Determine the (X, Y) coordinate at the center of the cell enclosing the given text.  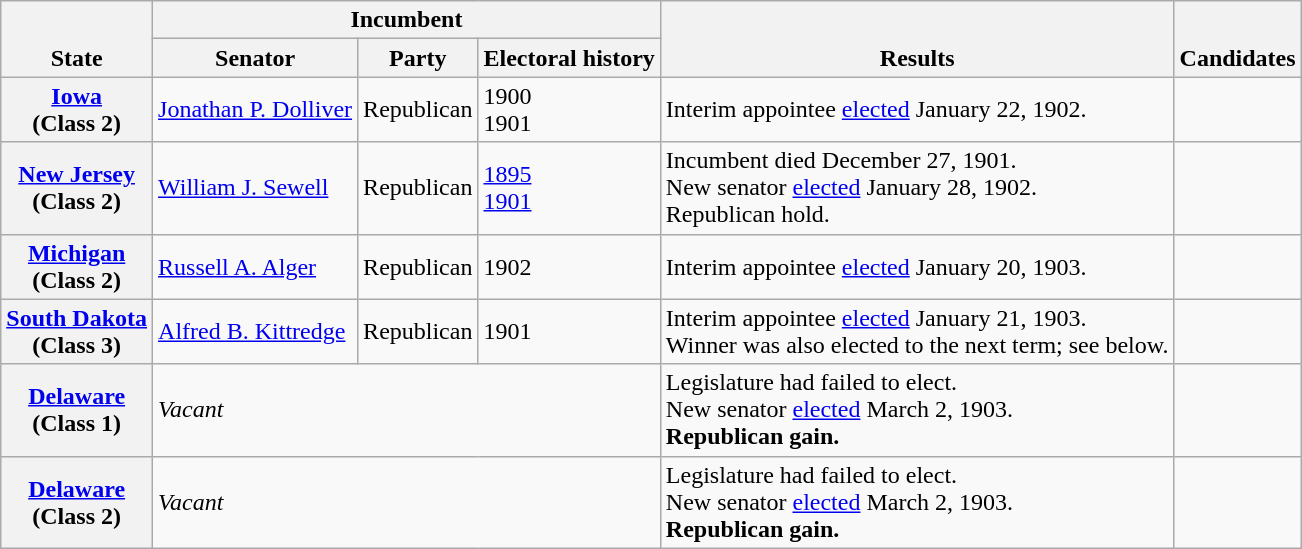
Party (418, 58)
Michigan(Class 2) (77, 266)
Delaware(Class 1) (77, 410)
Russell A. Alger (256, 266)
Delaware(Class 2) (77, 502)
State (77, 39)
William J. Sewell (256, 188)
1900 1901 (569, 110)
Electoral history (569, 58)
1902 (569, 266)
Interim appointee elected January 21, 1903.Winner was also elected to the next term; see below. (917, 332)
Alfred B. Kittredge (256, 332)
Interim appointee elected January 20, 1903. (917, 266)
1901 (569, 332)
18951901 (569, 188)
Jonathan P. Dolliver (256, 110)
South Dakota(Class 3) (77, 332)
Senator (256, 58)
Results (917, 39)
Iowa(Class 2) (77, 110)
New Jersey(Class 2) (77, 188)
Incumbent (407, 20)
Candidates (1238, 39)
Incumbent died December 27, 1901.New senator elected January 28, 1902.Republican hold. (917, 188)
Interim appointee elected January 22, 1902. (917, 110)
